Identify which cell holds the provided text, then report its [x, y] central coordinate. 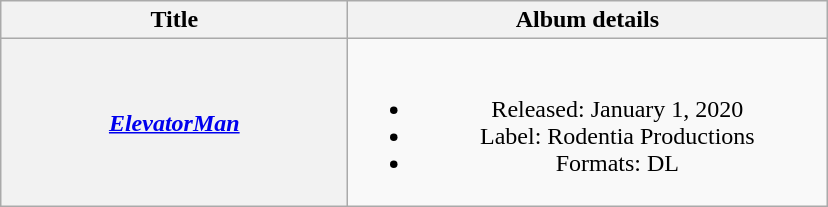
Released: January 1, 2020Label: Rodentia ProductionsFormats: DL [588, 122]
ElevatorMan [174, 122]
Title [174, 20]
Album details [588, 20]
